Determine the [x, y] coordinate at the center of the cell enclosing the given text.  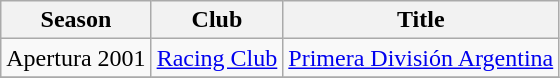
Season [76, 20]
Primera División Argentina [421, 58]
Racing Club [217, 58]
Club [217, 20]
Apertura 2001 [76, 58]
Title [421, 20]
